Scan for the cell matching the given text and deliver its [X, Y] coordinate at center. 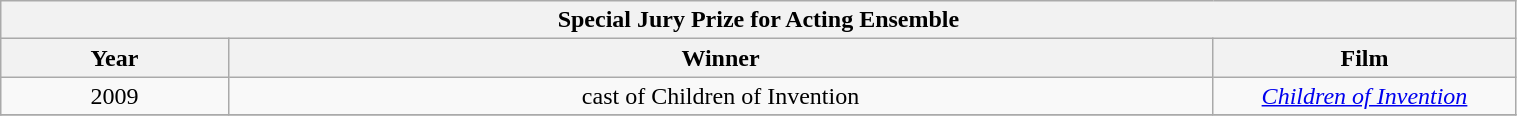
Year [114, 58]
cast of Children of Invention [720, 96]
2009 [114, 96]
Film [1364, 58]
Special Jury Prize for Acting Ensemble [758, 20]
Winner [720, 58]
Children of Invention [1364, 96]
